From the cell containing the given text, extract its center point as [x, y] coordinate. 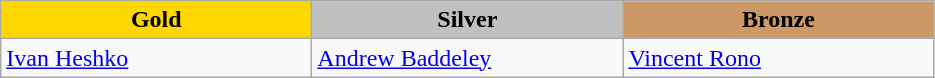
Bronze [778, 20]
Andrew Baddeley [468, 58]
Vincent Rono [778, 58]
Gold [156, 20]
Silver [468, 20]
Ivan Heshko [156, 58]
